Extract the (x, y) coordinate from the center of the cell holding the provided text.  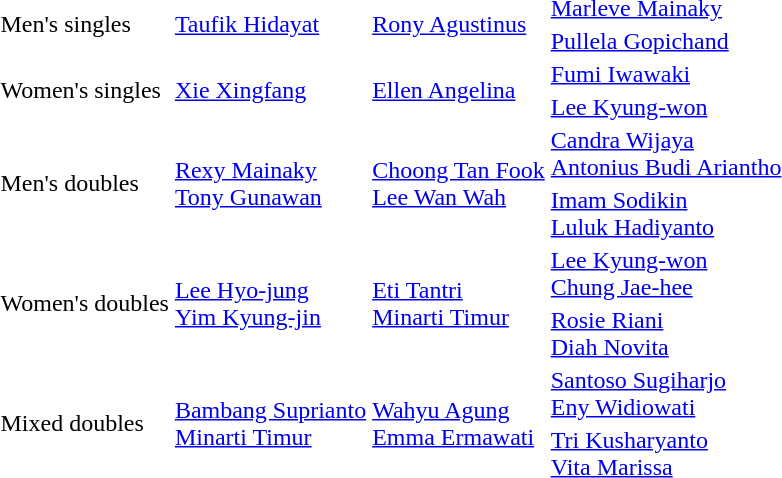
Choong Tan Fook Lee Wan Wah (459, 184)
Ellen Angelina (459, 90)
Eti Tantri Minarti Timur (459, 304)
Lee Hyo-jung Yim Kyung-jin (270, 304)
Rexy Mainaky Tony Gunawan (270, 184)
Xie Xingfang (270, 90)
